Identify which cell holds the provided text, then report its [x, y] central coordinate. 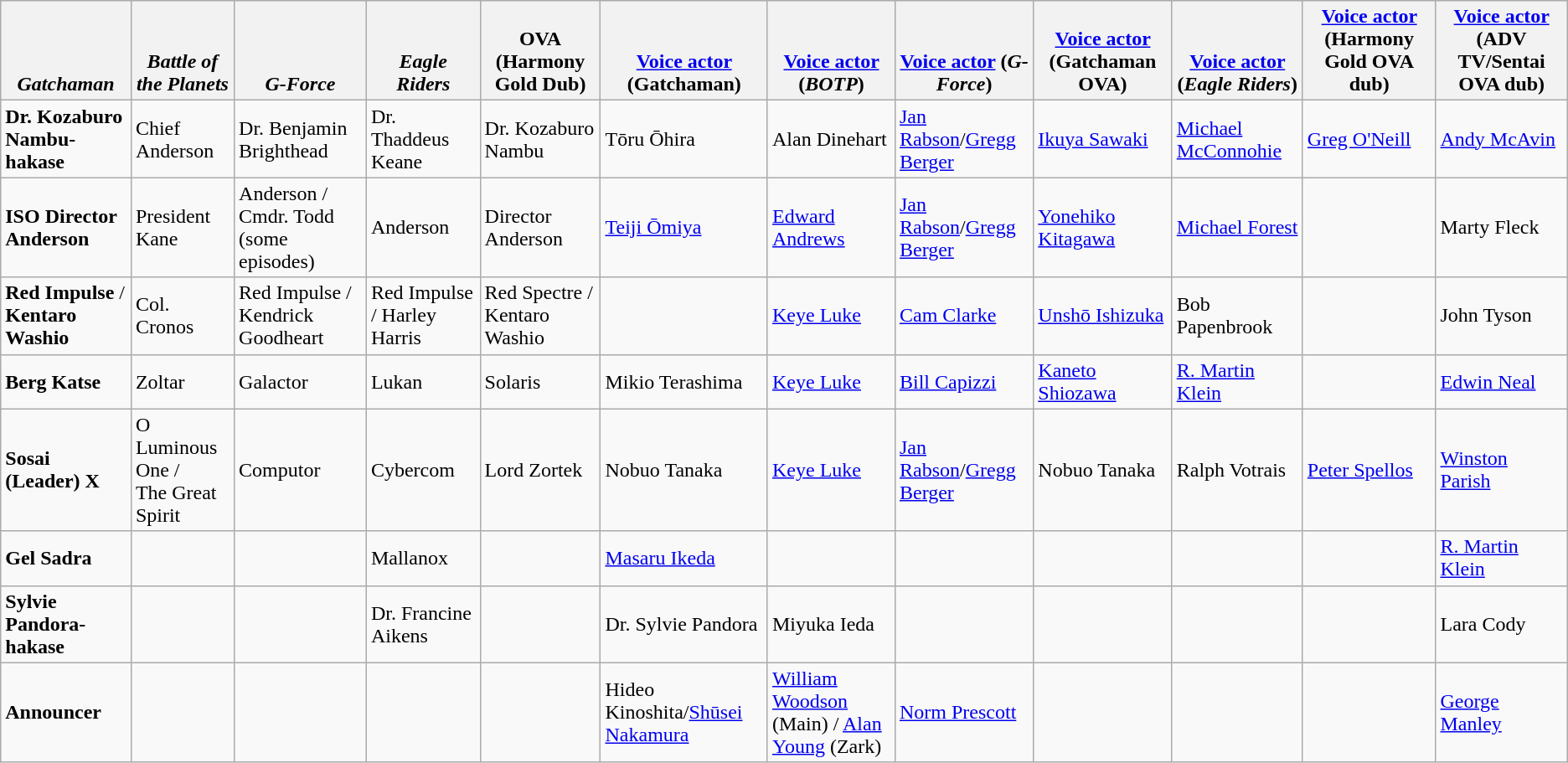
Announcer [66, 712]
Dr. Sylvie Pandora [684, 624]
Voice actor (Gatchaman OVA) [1102, 50]
Sosai (Leader) X [66, 470]
Anderson [423, 228]
Lukan [423, 382]
Peter Spellos [1369, 470]
Battle of the Planets [183, 50]
Greg O'Neill [1369, 139]
Ralph Votrais [1237, 470]
Dr. Kozaburo Nambu-hakase [66, 139]
Hideo Kinoshita/Shūsei Nakamura [684, 712]
Berg Katse [66, 382]
Norm Prescott [963, 712]
Red Spectre / Kentaro Washio [540, 316]
Dr. Francine Aikens [423, 624]
Winston Parish [1501, 470]
President Kane [183, 228]
William Woodson (Main) / Alan Young (Zark) [831, 712]
Mikio Terashima [684, 382]
Zoltar [183, 382]
John Tyson [1501, 316]
Teiji Ōmiya [684, 228]
Voice actor (G-Force) [963, 50]
Sylvie Pandora-hakase [66, 624]
Masaru Ikeda [684, 558]
Computor [301, 470]
Red Impulse / Kendrick Goodheart [301, 316]
Gatchaman [66, 50]
Eagle Riders [423, 50]
Voice actor (Eagle Riders) [1237, 50]
Dr. Benjamin Brighthead [301, 139]
Yonehiko Kitagawa [1102, 228]
Marty Fleck [1501, 228]
Alan Dinehart [831, 139]
Kaneto Shiozawa [1102, 382]
Tōru Ōhira [684, 139]
Dr. Thaddeus Keane [423, 139]
Voice actor (Gatchaman) [684, 50]
Ikuya Sawaki [1102, 139]
Lara Cody [1501, 624]
Cybercom [423, 470]
Lord Zortek [540, 470]
Col. Cronos [183, 316]
Unshō Ishizuka [1102, 316]
Anderson / Cmdr. Todd (some episodes) [301, 228]
Gel Sadra [66, 558]
Bob Papenbrook [1237, 316]
Voice actor (ADV TV/Sentai OVA dub) [1501, 50]
ISO Director Anderson [66, 228]
Chief Anderson [183, 139]
Mallanox [423, 558]
Red Impulse / Kentaro Washio [66, 316]
Red Impulse / Harley Harris [423, 316]
Andy McAvin [1501, 139]
Galactor [301, 382]
Voice actor (BOTP) [831, 50]
Solaris [540, 382]
Bill Capizzi [963, 382]
Michael Forest [1237, 228]
Director Anderson [540, 228]
Cam Clarke [963, 316]
Edward Andrews [831, 228]
George Manley [1501, 712]
Voice actor (Harmony Gold OVA dub) [1369, 50]
G-Force [301, 50]
O Luminous One / The Great Spirit [183, 470]
Miyuka Ieda [831, 624]
Michael McConnohie [1237, 139]
Edwin Neal [1501, 382]
OVA (Harmony Gold Dub) [540, 50]
Dr. Kozaburo Nambu [540, 139]
